Search for the cell housing the specified text and yield its (X, Y) center coordinate. 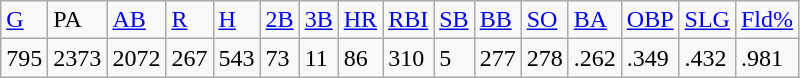
SLG (707, 20)
SO (544, 20)
RBI (408, 20)
277 (498, 58)
Fld% (766, 20)
BA (594, 20)
278 (544, 58)
11 (318, 58)
HR (360, 20)
.432 (707, 58)
R (190, 20)
PA (78, 20)
2072 (136, 58)
543 (236, 58)
H (236, 20)
.262 (594, 58)
73 (280, 58)
.349 (650, 58)
267 (190, 58)
3B (318, 20)
OBP (650, 20)
2373 (78, 58)
BB (498, 20)
AB (136, 20)
SB (454, 20)
2B (280, 20)
795 (24, 58)
86 (360, 58)
.981 (766, 58)
G (24, 20)
310 (408, 58)
5 (454, 58)
